Locate the cell with the specified text and output its (X, Y) center coordinate. 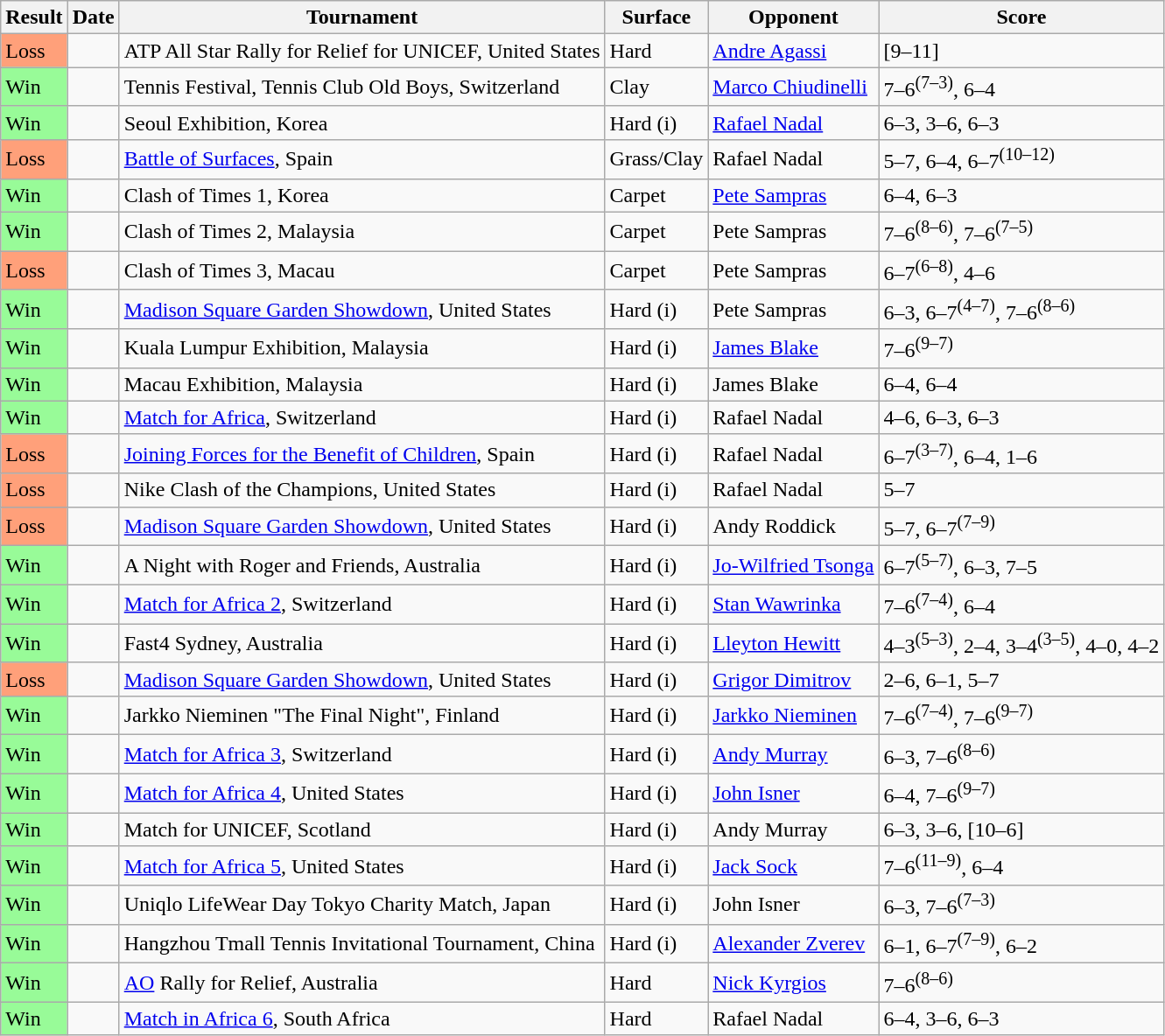
Grass/Clay (656, 159)
6–3, 3–6, [10–6] (1021, 829)
Nike Clash of the Champions, United States (362, 490)
Surface (656, 17)
6–3, 6–7(4–7), 7–6(8–6) (1021, 310)
Match for Africa 3, Switzerland (362, 754)
6–4, 6–3 (1021, 195)
Match for Africa 5, United States (362, 866)
7–6(11–9), 6–4 (1021, 866)
Match for UNICEF, Scotland (362, 829)
Tennis Festival, Tennis Club Old Boys, Switzerland (362, 87)
Clay (656, 87)
Hangzhou Tmall Tennis Invitational Tournament, China (362, 943)
Clash of Times 1, Korea (362, 195)
6–7(6–8), 4–6 (1021, 271)
Score (1021, 17)
4–3(5–3), 2–4, 3–4(3–5), 4–0, 4–2 (1021, 644)
2–6, 6–1, 5–7 (1021, 679)
Match in Africa 6, South Africa (362, 1018)
Date (93, 17)
Jack Sock (793, 866)
Match for Africa 2, Switzerland (362, 604)
6–4, 7–6(9–7) (1021, 793)
5–7, 6–7(7–9) (1021, 527)
7–6(8–6) (1021, 983)
Uniqlo LifeWear Day Tokyo Charity Match, Japan (362, 905)
A Night with Roger and Friends, Australia (362, 565)
Macau Exhibition, Malaysia (362, 384)
AO Rally for Relief, Australia (362, 983)
Jarkko Nieminen (793, 716)
Grigor Dimitrov (793, 679)
7–6(9–7) (1021, 348)
Andre Agassi (793, 51)
Alexander Zverev (793, 943)
Nick Kyrgios (793, 983)
Jarkko Nieminen "The Final Night", Finland (362, 716)
7–6(7–3), 6–4 (1021, 87)
Andy Roddick (793, 527)
Fast4 Sydney, Australia (362, 644)
Marco Chiudinelli (793, 87)
Result (34, 17)
6–4, 6–4 (1021, 384)
6–1, 6–7(7–9), 6–2 (1021, 943)
5–7, 6–4, 6–7(10–12) (1021, 159)
6–3, 7–6(8–6) (1021, 754)
4–6, 6–3, 6–3 (1021, 417)
6–3, 3–6, 6–3 (1021, 122)
Clash of Times 2, Malaysia (362, 231)
[9–11] (1021, 51)
Match for Africa 4, United States (362, 793)
ATP All Star Rally for Relief for UNICEF, United States (362, 51)
Battle of Surfaces, Spain (362, 159)
6–7(3–7), 6–4, 1–6 (1021, 453)
Seoul Exhibition, Korea (362, 122)
6–4, 3–6, 6–3 (1021, 1018)
6–3, 7–6(7–3) (1021, 905)
6–7(5–7), 6–3, 7–5 (1021, 565)
Opponent (793, 17)
Kuala Lumpur Exhibition, Malaysia (362, 348)
Lleyton Hewitt (793, 644)
Tournament (362, 17)
Match for Africa, Switzerland (362, 417)
Joining Forces for the Benefit of Children, Spain (362, 453)
7–6(8–6), 7–6(7–5) (1021, 231)
Clash of Times 3, Macau (362, 271)
7–6(7–4), 6–4 (1021, 604)
7–6(7–4), 7–6(9–7) (1021, 716)
Stan Wawrinka (793, 604)
5–7 (1021, 490)
Jo-Wilfried Tsonga (793, 565)
